Provide the (X, Y) coordinate of the cell's center where the given text is located.  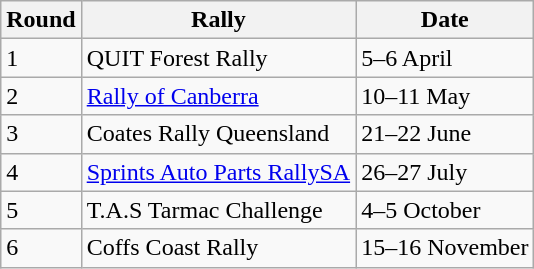
4 (41, 172)
Coates Rally Queensland (218, 134)
21–22 June (445, 134)
26–27 July (445, 172)
6 (41, 248)
3 (41, 134)
Date (445, 20)
10–11 May (445, 96)
5–6 April (445, 58)
Round (41, 20)
2 (41, 96)
1 (41, 58)
4–5 October (445, 210)
Coffs Coast Rally (218, 248)
T.A.S Tarmac Challenge (218, 210)
QUIT Forest Rally (218, 58)
Sprints Auto Parts RallySA (218, 172)
Rally (218, 20)
5 (41, 210)
Rally of Canberra (218, 96)
15–16 November (445, 248)
